Locate the cell with the specified text and output its (X, Y) center coordinate. 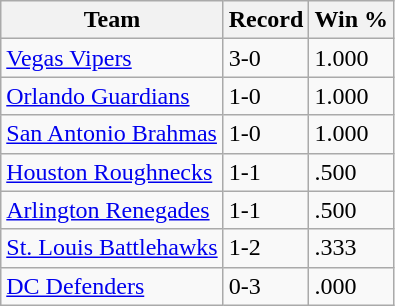
Orlando Guardians (112, 96)
Vegas Vipers (112, 58)
Win % (352, 20)
Houston Roughnecks (112, 172)
3-0 (266, 58)
Team (112, 20)
DC Defenders (112, 286)
.000 (352, 286)
St. Louis Battlehawks (112, 248)
San Antonio Brahmas (112, 134)
Arlington Renegades (112, 210)
.333 (352, 248)
0-3 (266, 286)
1-2 (266, 248)
Record (266, 20)
